Capture the cell that displays the provided text and extract its (X, Y) central coordinate. 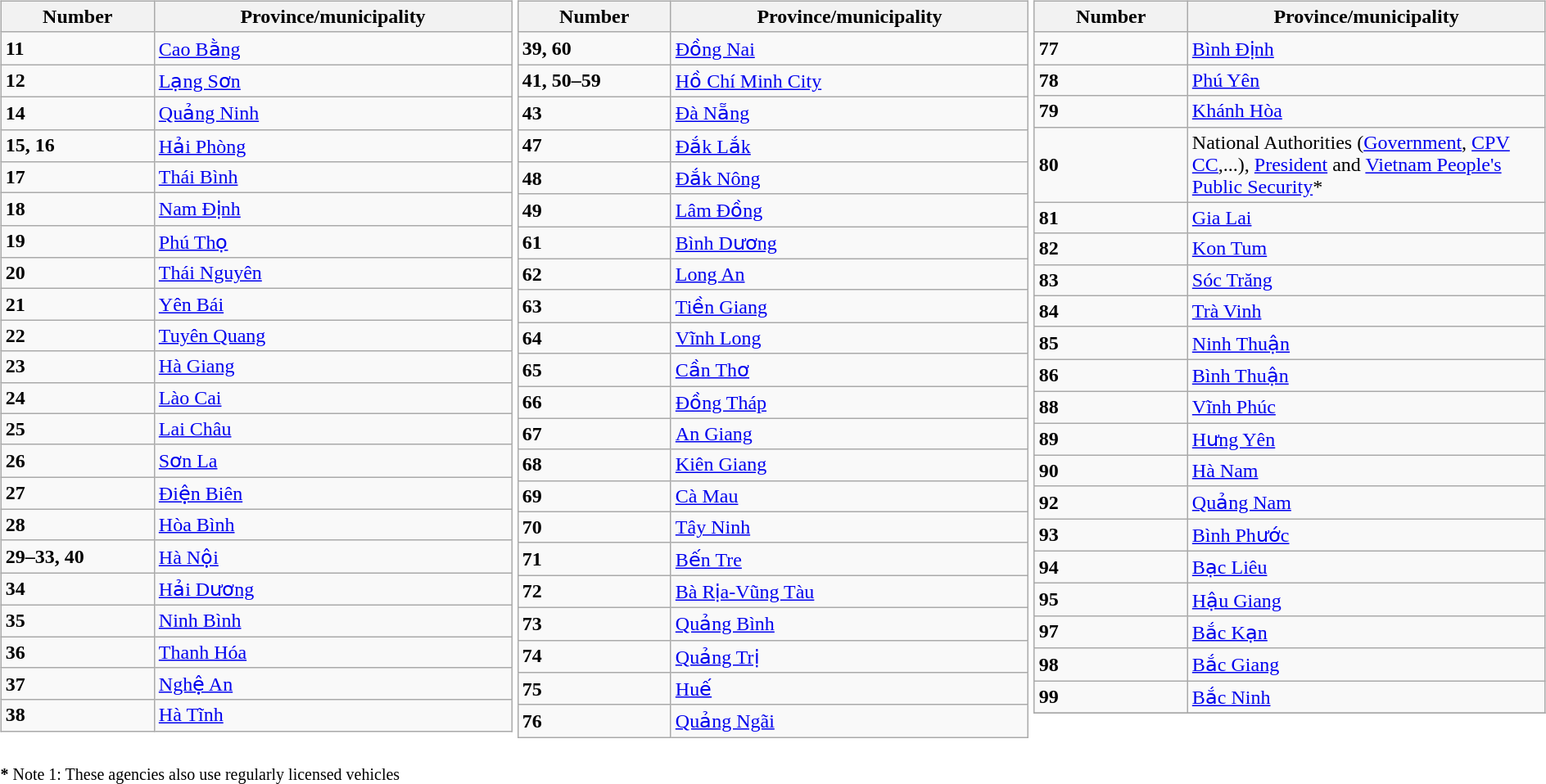
61 (594, 243)
Nam Định (332, 210)
37 (77, 684)
An Giang (849, 434)
86 (1110, 376)
98 (1110, 665)
Quảng Ninh (332, 113)
48 (594, 178)
24 (77, 398)
88 (1110, 407)
25 (77, 429)
93 (1110, 535)
Yên Bái (332, 304)
Ninh Bình (332, 620)
77 (1110, 48)
79 (1110, 111)
Kiên Giang (849, 465)
28 (77, 525)
Quảng Trị (849, 656)
47 (594, 146)
Bạc Liêu (1366, 567)
Lào Cai (332, 398)
67 (594, 434)
Quảng Ngãi (849, 721)
74 (594, 656)
63 (594, 306)
73 (594, 624)
38 (77, 715)
43 (594, 113)
18 (77, 210)
Cần Thơ (849, 370)
Hồ Chí Minh City (849, 81)
Tây Ninh (849, 527)
Trà Vinh (1366, 311)
Hà Tĩnh (332, 715)
Hà Giang (332, 367)
34 (77, 589)
Vĩnh Long (849, 338)
Hà Nội (332, 556)
National Authorities (Government, CPV CC,...), President and Vietnam People's Public Security* (1366, 164)
Đồng Tháp (849, 403)
90 (1110, 471)
75 (594, 689)
Hải Phòng (332, 146)
89 (1110, 439)
Vĩnh Phúc (1366, 407)
Đồng Nai (849, 48)
Phú Yên (1366, 80)
62 (594, 274)
Lâm Đồng (849, 210)
65 (594, 370)
76 (594, 721)
Quảng Bình (849, 624)
Hòa Bình (332, 525)
78 (1110, 80)
Kon Tum (1366, 249)
41, 50–59 (594, 81)
19 (77, 241)
27 (77, 493)
64 (594, 338)
Đắk Lắk (849, 146)
94 (1110, 567)
Tiền Giang (849, 306)
Bình Định (1366, 48)
71 (594, 559)
Thái Bình (332, 178)
Đà Nẵng (849, 113)
35 (77, 620)
Khánh Hòa (1366, 111)
70 (594, 527)
Hậu Giang (1366, 600)
Lai Châu (332, 429)
Bến Tre (849, 559)
Bình Phước (1366, 535)
92 (1110, 502)
Quảng Nam (1366, 502)
Bình Thuận (1366, 376)
84 (1110, 311)
72 (594, 592)
Bà Rịa-Vũng Tàu (849, 592)
29–33, 40 (77, 556)
26 (77, 461)
99 (1110, 697)
36 (77, 652)
Bình Dương (849, 243)
Thanh Hóa (332, 652)
Huế (849, 689)
17 (77, 178)
Hà Nam (1366, 471)
Phú Thọ (332, 241)
95 (1110, 600)
Điện Biên (332, 493)
66 (594, 403)
82 (1110, 249)
39, 60 (594, 48)
68 (594, 465)
85 (1110, 343)
Sóc Trăng (1366, 280)
80 (1110, 164)
Lạng Sơn (332, 81)
Gia Lai (1366, 218)
11 (77, 48)
Cao Bằng (332, 48)
15, 16 (77, 146)
69 (594, 496)
Ninh Thuận (1366, 343)
Bắc Ninh (1366, 697)
21 (77, 304)
97 (1110, 632)
Tuyên Quang (332, 336)
Cà Mau (849, 496)
Bắc Giang (1366, 665)
14 (77, 113)
81 (1110, 218)
23 (77, 367)
Sơn La (332, 461)
Hải Dương (332, 589)
12 (77, 81)
Nghệ An (332, 684)
Long An (849, 274)
22 (77, 336)
49 (594, 210)
Thái Nguyên (332, 273)
83 (1110, 280)
Hưng Yên (1366, 439)
20 (77, 273)
Đắk Nông (849, 178)
Bắc Kạn (1366, 632)
